Return the (X, Y) coordinate for the center point of the cell that contains the specified text.  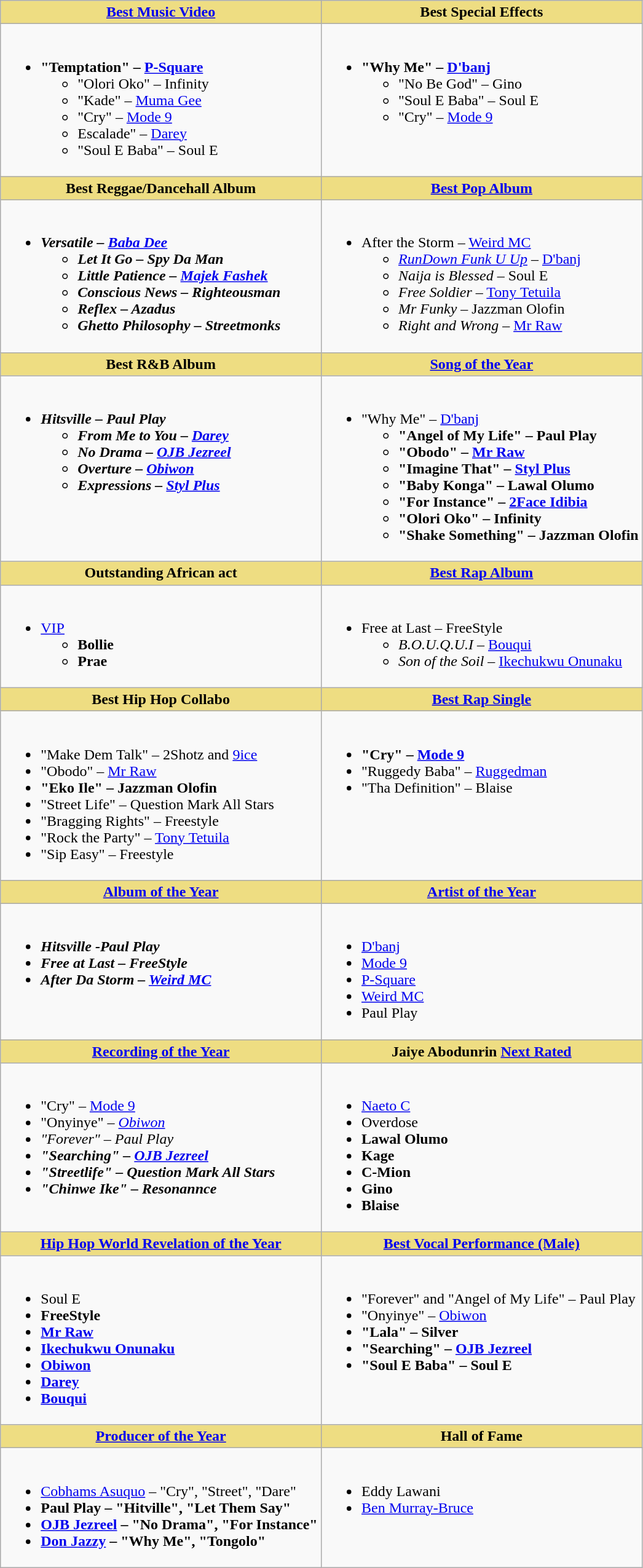
Best Vocal Performance (Male) (481, 1244)
Jaiye Abodunrin Next Rated (481, 1051)
"Forever" and "Angel of My Life" – Paul Play"Onyinye" – Obiwon "Lala" – Silver"Searching" – OJB Jezreel"Soul E Baba" – Soul E (481, 1340)
Recording of the Year (161, 1051)
"Why Me" – D'banj"No Be God" – Gino"Soul E Baba" – Soul E"Cry" – Mode 9 (481, 100)
"Cry" – Mode 9"Onyinye" – Obiwon"Forever" – Paul Play "Searching" – OJB Jezreel"Streetlife" – Question Mark All Stars"Chinwe Ike" – Resonannce (161, 1147)
Soul E FreeStyleMr RawIkechukwu OnunakuObiwonDareyBouqui (161, 1340)
Free at Last – FreeStyleB.O.U.Q.U.I – BouquiSon of the Soil – Ikechukwu Onunaku (481, 636)
Best Special Effects (481, 12)
Best Reggae/Dancehall Album (161, 188)
"Cry" – Mode 9 "Ruggedy Baba" – Ruggedman"Tha Definition" – Blaise (481, 796)
"Temptation" – P-Square"Olori Oko" – Infinity"Kade" – Muma Gee"Cry" – Mode 9Escalade" – Darey"Soul E Baba" – Soul E (161, 100)
Hitsville – Paul PlayFrom Me to You – DareyNo Drama – OJB JezreelOverture – ObiwonExpressions – Styl Plus (161, 469)
Hip Hop World Revelation of the Year (161, 1244)
Song of the Year (481, 364)
Outstanding African act (161, 573)
D'banjMode 9P-SquareWeird MCPaul Play (481, 972)
Best R&B Album (161, 364)
Album of the Year (161, 892)
Best Rap Single (481, 699)
Hitsville -Paul Play Free at Last – FreeStyleAfter Da Storm – Weird MC (161, 972)
Hall of Fame (481, 1436)
Artist of the Year (481, 892)
Best Rap Album (481, 573)
Best Music Video (161, 12)
Best Pop Album (481, 188)
Versatile – Baba DeeLet It Go – Spy Da ManLittle Patience – Majek FashekConscious News – RighteousmanReflex – AzadusGhetto Philosophy – Streetmonks (161, 276)
Naeto COverdose Lawal OlumoKageC-MionGinoBlaise (481, 1147)
Eddy LawaniBen Murray-Bruce (481, 1508)
Producer of the Year (161, 1436)
Best Hip Hop Collabo (161, 699)
VIPBolliePrae (161, 636)
